Extract the [x, y] coordinate from the center of the cell holding the provided text.  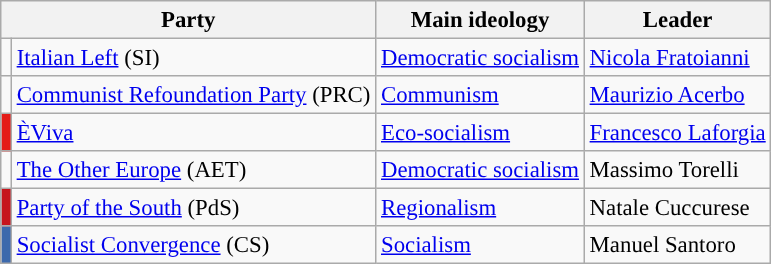
Party of the South (PdS) [193, 208]
Leader [678, 20]
Francesco Laforgia [678, 133]
Massimo Torelli [678, 170]
The Other Europe (AET) [193, 170]
Natale Cuccurese [678, 208]
Manuel Santoro [678, 245]
Italian Left (SI) [193, 58]
Eco-socialism [480, 133]
Main ideology [480, 20]
ÈViva [193, 133]
Communism [480, 95]
Socialist Convergence (CS) [193, 245]
Socialism [480, 245]
Regionalism [480, 208]
Maurizio Acerbo [678, 95]
Party [188, 20]
Nicola Fratoianni [678, 58]
Communist Refoundation Party (PRC) [193, 95]
